Output the [X, Y] coordinate of the center of the cell containing the given text.  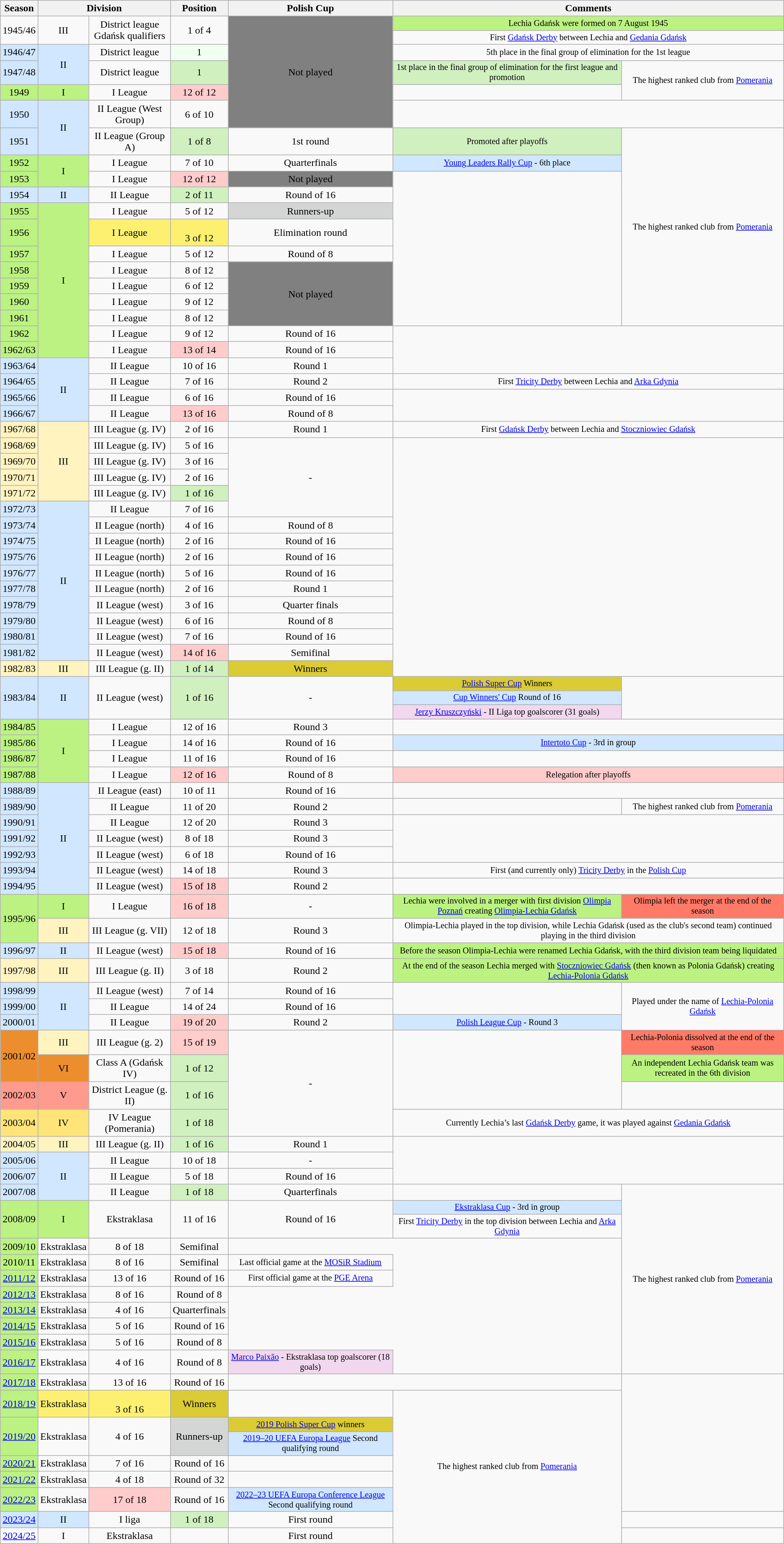
First Tricity Derby in the top division between Lechia and Arka Gdynia [507, 1226]
1968/69 [19, 445]
Season [19, 8]
1995/96 [19, 918]
II League (West Group) [130, 114]
2019–20 UEFA Europa League Second qualifying round [311, 1443]
1985/86 [19, 743]
1990/91 [19, 822]
V [63, 1096]
1994/95 [19, 886]
Relegation after playoffs [588, 775]
Polish Cup [311, 8]
District leagueGdańsk qualifiers [130, 30]
1st place in the final group of elimination for the first league and promotion [507, 72]
1969/70 [19, 461]
1973/74 [19, 525]
14 of 18 [199, 870]
3 of 18 [199, 971]
2021/22 [19, 1479]
1996/97 [19, 950]
2022–23 UEFA Europa Conference League Second qualifying round [311, 1500]
1978/79 [19, 605]
1976/77 [19, 573]
2023/24 [19, 1520]
1992/93 [19, 854]
1986/87 [19, 759]
Position [199, 8]
2022/23 [19, 1500]
2010/11 [19, 1262]
1975/76 [19, 557]
1951 [19, 142]
Cup Winners' Cup Round of 16 [507, 698]
1979/80 [19, 621]
12 of 20 [199, 822]
2019 Polish Super Cup winners [311, 1425]
15 of 19 [199, 1043]
2008/09 [19, 1219]
1963/64 [19, 366]
10 of 18 [199, 1160]
1983/84 [19, 698]
First Tricity Derby between Lechia and Arka Gdynia [588, 382]
1991/92 [19, 838]
1 of 14 [199, 669]
Before the season Olimpia-Lechia were renamed Lechia Gdańsk, with the third division team being liquidated [588, 950]
2 of 11 [199, 195]
2011/12 [19, 1278]
Elimination round [311, 232]
1962 [19, 334]
Ekstraklasa Cup - 3rd in group [507, 1207]
1984/85 [19, 727]
Olimpia left the merger at the end of the season [703, 906]
1st round [311, 142]
Comments [588, 8]
Round of 32 [199, 1479]
1989/90 [19, 806]
Marco Paixão - Ekstraklasa top goalscorer (18 goals) [311, 1362]
1 of 12 [199, 1068]
Promoted after playoffs [507, 142]
2024/25 [19, 1536]
Olimpia-Lechia played in the top division, while Lechia Gdańsk (used as the club's second team) continued playing in the third division [588, 930]
Last official game at the MOSiR Stadium [311, 1262]
2014/15 [19, 1326]
First official game at the PGE Arena [311, 1278]
17 of 18 [130, 1500]
1957 [19, 254]
2002/03 [19, 1096]
6 of 12 [199, 286]
1993/94 [19, 870]
II League (east) [130, 790]
Lechia Gdańsk were formed on 7 August 1945 [588, 23]
1953 [19, 179]
1988/89 [19, 790]
First (and currently only) Tricity Derby in the Polish Cup [588, 870]
16 of 18 [199, 906]
Currently Lechia’s last Gdańsk Derby game, it was played against Gedania Gdańsk [588, 1123]
2015/16 [19, 1342]
1946/47 [19, 52]
1964/65 [19, 382]
2018/19 [19, 1403]
2007/08 [19, 1192]
1955 [19, 211]
Lechia-Polonia dissolved at the end of the season [703, 1043]
1972/73 [19, 509]
2012/13 [19, 1294]
1998/99 [19, 991]
Polish League Cup - Round 3 [507, 1022]
2017/18 [19, 1382]
III League (g. 2) [130, 1043]
1966/67 [19, 413]
Division [104, 8]
2009/10 [19, 1246]
6 of 10 [199, 114]
District League (g. II) [130, 1096]
5 of 18 [199, 1176]
10 of 11 [199, 790]
Class A (Gdańsk IV) [130, 1068]
1956 [19, 232]
1970/71 [19, 477]
IV [63, 1123]
4 of 18 [130, 1479]
2019/20 [19, 1437]
IV League (Pomerania) [130, 1123]
2000/01 [19, 1022]
2004/05 [19, 1144]
7 of 14 [199, 991]
3 of 12 [199, 232]
2003/04 [19, 1123]
An independent Lechia Gdańsk team was recreated in the 6th division [703, 1068]
1954 [19, 195]
Polish Super Cup Winners [507, 684]
1967/68 [19, 429]
First Gdańsk Derby between Lechia and Gedania Gdańsk [588, 37]
Intertoto Cup - 3rd in group [588, 743]
7 of 10 [199, 163]
Jerzy Kruszczyński - II Liga top goalscorer (31 goals) [507, 712]
Quarter finals [311, 605]
13 of 14 [199, 350]
Lechia were involved in a merger with first division Olimpia Poznań creating Olimpia-Lechia Gdańsk [507, 906]
Young Leaders Rally Cup - 6th place [507, 163]
2006/07 [19, 1176]
1999/00 [19, 1007]
19 of 20 [199, 1022]
1982/83 [19, 669]
1959 [19, 286]
1 of 8 [199, 142]
III League (g. VII) [130, 930]
6 of 18 [199, 854]
1960 [19, 302]
1 of 4 [199, 30]
1949 [19, 93]
2013/14 [19, 1310]
I liga [130, 1520]
10 of 16 [199, 366]
1945/46 [19, 30]
Played under the name of Lechia-Polonia Gdańsk [703, 1007]
2016/17 [19, 1362]
1977/78 [19, 589]
1947/48 [19, 72]
II League (Group A) [130, 142]
1952 [19, 163]
VI [63, 1068]
2001/02 [19, 1056]
1980/81 [19, 637]
11 of 20 [199, 806]
14 of 24 [199, 1007]
1962/63 [19, 350]
At the end of the season Lechia merged with Stoczniowiec Gdańsk (then known as Polonia Gdańsk) creating Lechia-Polonia Gdańsk [588, 971]
1961 [19, 318]
1997/98 [19, 971]
1958 [19, 270]
First Gdańsk Derby between Lechia and Stoczniowiec Gdańsk [588, 429]
1974/75 [19, 541]
2020/21 [19, 1464]
1965/66 [19, 398]
1950 [19, 114]
12 of 18 [199, 930]
2005/06 [19, 1160]
1987/88 [19, 775]
1981/82 [19, 653]
5th place in the final group of elimination for the 1st league [588, 52]
1971/72 [19, 493]
